Scan for the cell matching the given text and deliver its [x, y] coordinate at center. 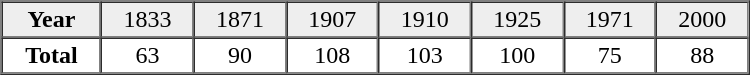
75 [610, 56]
88 [702, 56]
1971 [610, 20]
Total [52, 56]
Year [52, 20]
1833 [147, 20]
1871 [240, 20]
108 [332, 56]
1907 [332, 20]
1925 [517, 20]
2000 [702, 20]
103 [425, 56]
1910 [425, 20]
100 [517, 56]
63 [147, 56]
90 [240, 56]
